Return (X, Y) of the center of cell containing provided text 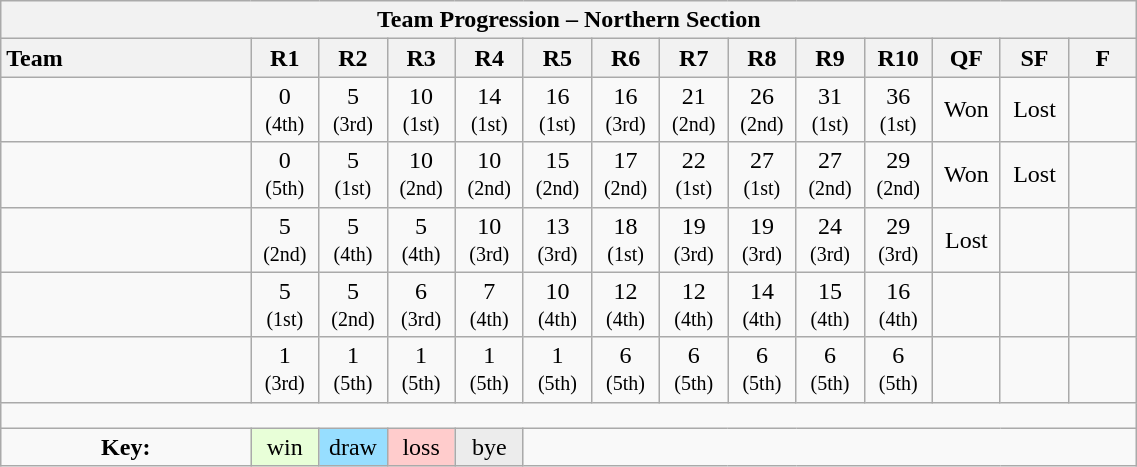
10 (1st) (421, 110)
21 (2nd) (694, 110)
6 (3rd) (421, 304)
14 (4th) (762, 304)
1 (3rd) (285, 370)
29 (3rd) (898, 240)
loss (421, 447)
R7 (694, 58)
R1 (285, 58)
bye (489, 447)
14 (1st) (489, 110)
15 (2nd) (557, 174)
15 (4th) (830, 304)
16 (1st) (557, 110)
22 (1st) (694, 174)
29 (2nd) (898, 174)
win (285, 447)
0 (5th) (285, 174)
27 (2nd) (830, 174)
26 (2nd) (762, 110)
16 (4th) (898, 304)
24 (3rd) (830, 240)
5 (3rd) (353, 110)
36 (1st) (898, 110)
17 (2nd) (625, 174)
draw (353, 447)
27 (1st) (762, 174)
R9 (830, 58)
18 (1st) (625, 240)
7 (4th) (489, 304)
R3 (421, 58)
16 (3rd) (625, 110)
QF (966, 58)
R4 (489, 58)
F (1103, 58)
R8 (762, 58)
Team (126, 58)
R2 (353, 58)
10 (3rd) (489, 240)
13 (3rd) (557, 240)
R6 (625, 58)
R10 (898, 58)
Team Progression – Northern Section (569, 20)
Key: (126, 447)
SF (1034, 58)
31 (1st) (830, 110)
0 (4th) (285, 110)
10 (4th) (557, 304)
R5 (557, 58)
